Return the [x, y] coordinate for the center point of the cell that contains the specified text.  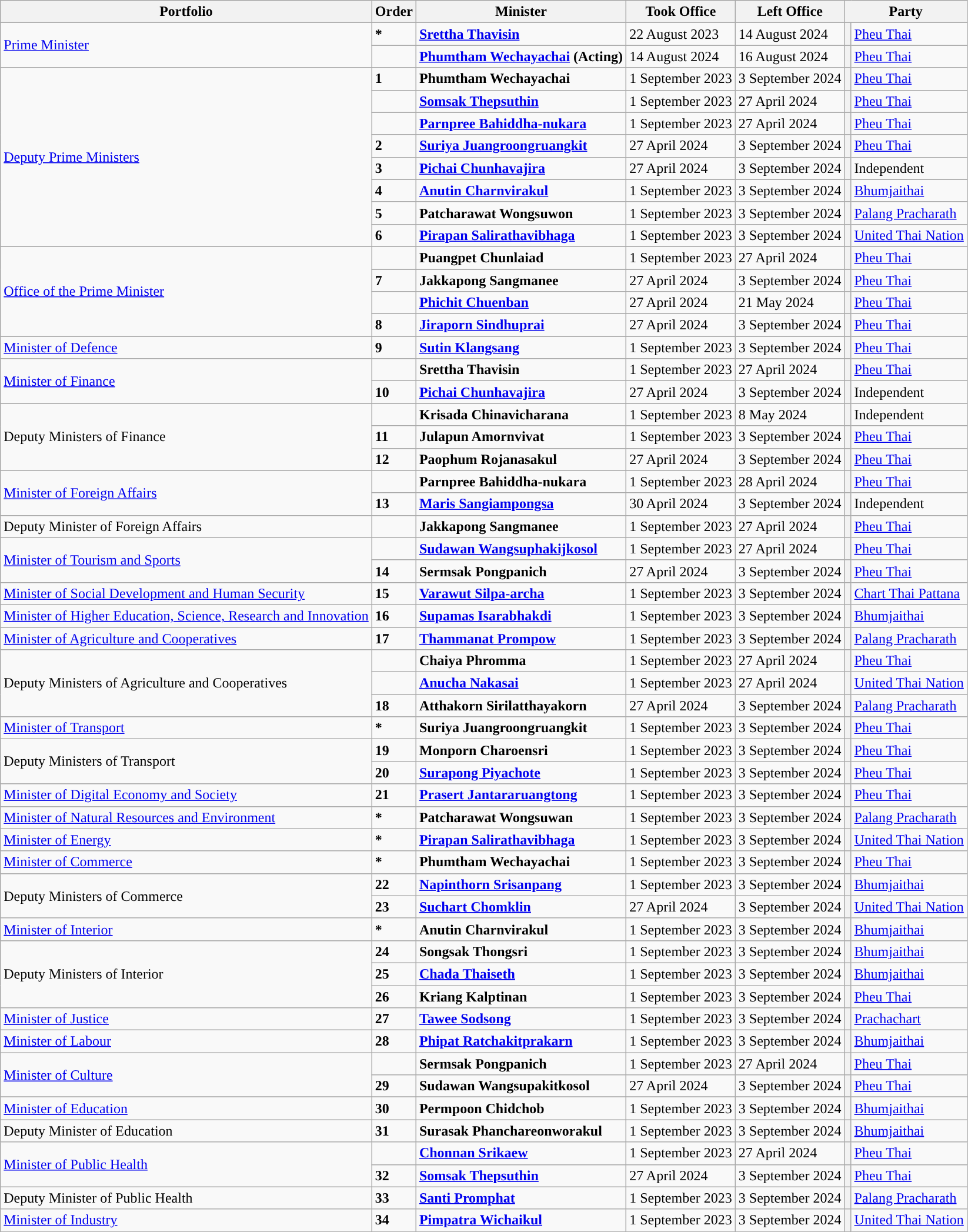
27 [394, 1019]
20 [394, 773]
Deputy Ministers of Transport [186, 762]
23 [394, 907]
10 [394, 392]
Minister of Energy [186, 840]
Party [906, 12]
12 [394, 459]
13 [394, 504]
Patcharawat Wongsuwon [521, 213]
Minister of Natural Resources and Environment [186, 817]
Jiraporn Sindhuprai [521, 325]
Songsak Thongsri [521, 951]
Prachachart [909, 1019]
34 [394, 1220]
Deputy Ministers of Agriculture and Cooperatives [186, 683]
4 [394, 191]
24 [394, 951]
Deputy Minister of Public Health [186, 1198]
Office of the Prime Minister [186, 291]
Sutin Klangsang [521, 348]
Minister of Culture [186, 1075]
5 [394, 213]
Suchart Chomklin [521, 907]
Pimpatra Wichaikul [521, 1220]
Minister of Digital Economy and Society [186, 795]
Minister of Public Health [186, 1164]
32 [394, 1176]
22 August 2023 [681, 34]
19 [394, 750]
15 [394, 593]
17 [394, 638]
Minister of Industry [186, 1220]
Phumtham Wechayachai (Acting) [521, 56]
Thammanat Prompow [521, 638]
Sudawan Wangsuphakijkosol [521, 549]
16 August 2024 [790, 56]
Tawee Sodsong [521, 1019]
Deputy Prime Ministers [186, 157]
Chonnan Srikaew [521, 1153]
Minister of Agriculture and Cooperatives [186, 638]
Prime Minister [186, 45]
Chada Thaiseth [521, 974]
3 [394, 168]
Kriang Kalptinan [521, 997]
Julapun Amornvivat [521, 437]
Monporn Charoensri [521, 750]
Minister [521, 12]
22 [394, 884]
Deputy Ministers of Finance [186, 437]
Napinthorn Srisanpang [521, 884]
Minister of Transport [186, 728]
Minister of Commerce [186, 862]
Chart Thai Pattana [909, 593]
Left Office [790, 12]
Took Office [681, 12]
1 [394, 79]
30 April 2024 [681, 504]
Varawut Silpa-archa [521, 593]
Prasert Jantararuangtong [521, 795]
Minister of Social Development and Human Security [186, 593]
Santi Promphat [521, 1198]
16 [394, 616]
6 [394, 235]
29 [394, 1086]
Minister of Education [186, 1109]
Permpoon Chidchob [521, 1109]
Minister of Interior [186, 929]
9 [394, 348]
Deputy Ministers of Commerce [186, 896]
2 [394, 146]
33 [394, 1198]
Minister of Tourism and Sports [186, 560]
8 [394, 325]
Minister of Justice [186, 1019]
25 [394, 974]
31 [394, 1131]
21 [394, 795]
Portfolio [186, 12]
Minister of Foreign Affairs [186, 493]
Surapong Piyachote [521, 773]
Chaiya Phromma [521, 661]
Minister of Finance [186, 381]
14 [394, 571]
Surasak Phanchareonworakul [521, 1131]
Deputy Minister of Foreign Affairs [186, 526]
28 April 2024 [790, 482]
Krisada Chinavicharana [521, 415]
Paophum Rojanasakul [521, 459]
18 [394, 706]
30 [394, 1109]
Minister of Labour [186, 1041]
Supamas Isarabhakdi [521, 616]
28 [394, 1041]
Patcharawat Wongsuwan [521, 817]
21 May 2024 [790, 303]
Deputy Minister of Education [186, 1131]
Sudawan Wangsupakitkosol [521, 1086]
Puangpet Chunlaiad [521, 258]
26 [394, 997]
Phipat Ratchakitprakarn [521, 1041]
Atthakorn Sirilatthayakorn [521, 706]
Phichit Chuenban [521, 303]
8 May 2024 [790, 415]
7 [394, 281]
11 [394, 437]
Minister of Defence [186, 348]
Anucha Nakasai [521, 683]
Minister of Higher Education, Science, Research and Innovation [186, 616]
Maris Sangiampongsa [521, 504]
Deputy Ministers of Interior [186, 974]
Order [394, 12]
